Provide the (x, y) coordinate of the cell's center where the given text is located.  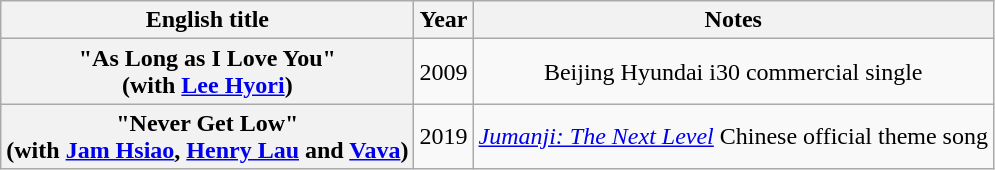
Beijing Hyundai i30 commercial single (733, 72)
Notes (733, 20)
"As Long as I Love You"(with Lee Hyori) (208, 72)
English title (208, 20)
2009 (444, 72)
"Never Get Low"(with Jam Hsiao, Henry Lau and Vava) (208, 136)
2019 (444, 136)
Year (444, 20)
Jumanji: The Next Level Chinese official theme song (733, 136)
